Extract the (X, Y) coordinate from the center of the cell holding the provided text.  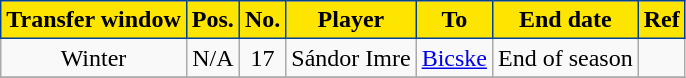
Sándor Imre (351, 58)
Transfer window (94, 20)
N/A (212, 58)
17 (262, 58)
End of season (565, 58)
Ref (662, 20)
No. (262, 20)
Pos. (212, 20)
Bicske (454, 58)
To (454, 20)
Winter (94, 58)
Player (351, 20)
End date (565, 20)
